Capture the cell that displays the provided text and extract its (x, y) central coordinate. 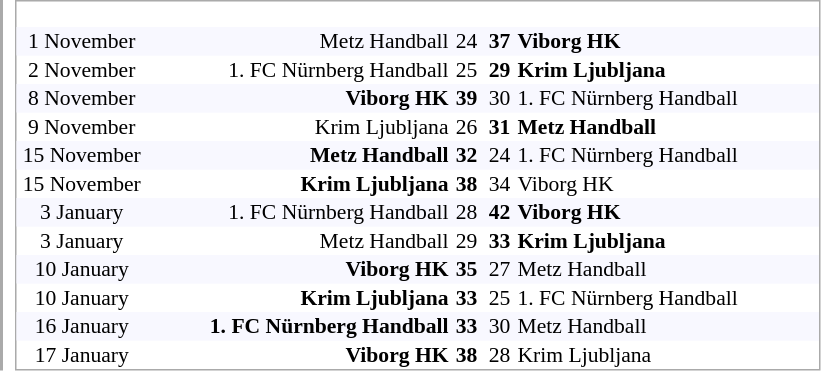
31 (500, 126)
37 (500, 41)
42 (500, 212)
2 November (81, 70)
34 (500, 184)
39 (466, 98)
9 November (81, 126)
17 January (81, 354)
32 (466, 155)
35 (466, 269)
1 November (81, 41)
8 November (81, 98)
26 (466, 126)
16 January (81, 326)
27 (500, 269)
